For the text-containing cell, return its midpoint in [x, y] coordinate format. 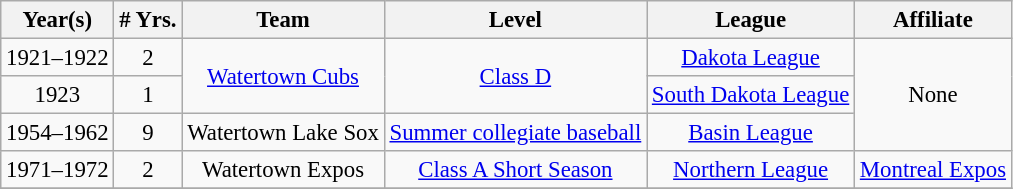
Watertown Cubs [283, 76]
Watertown Lake Sox [283, 133]
South Dakota League [751, 95]
1 [148, 95]
9 [148, 133]
Watertown Expos [283, 170]
Level [515, 20]
Montreal Expos [934, 170]
# Yrs. [148, 20]
1921–1922 [58, 58]
Basin League [751, 133]
1954–1962 [58, 133]
Summer collegiate baseball [515, 133]
Class A Short Season [515, 170]
League [751, 20]
Team [283, 20]
Dakota League [751, 58]
1971–1972 [58, 170]
None [934, 96]
Affiliate [934, 20]
1923 [58, 95]
Year(s) [58, 20]
Northern League [751, 170]
Class D [515, 76]
